Determine the [X, Y] coordinate at the center of the cell enclosing the given text.  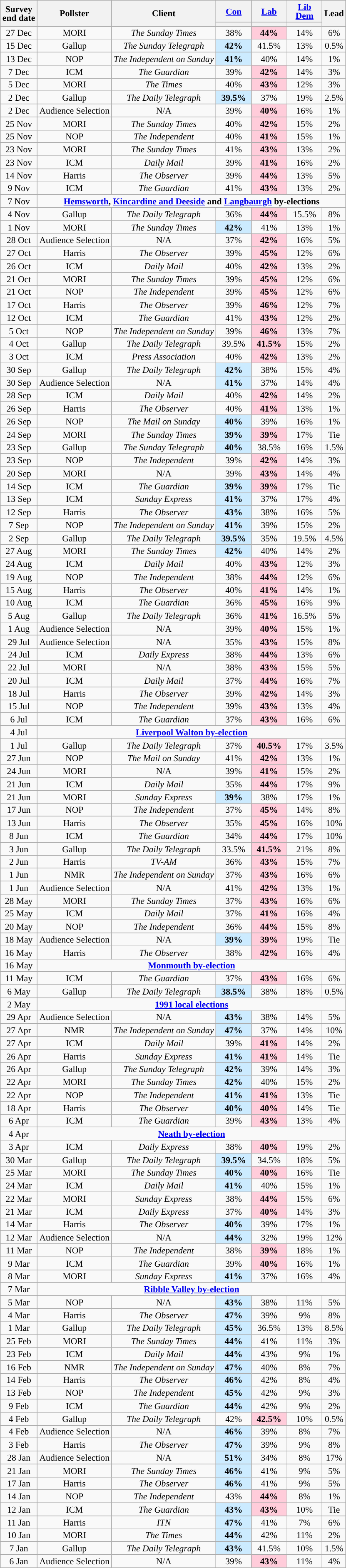
12 Oct [19, 318]
Surveyend date [19, 13]
34.5% [269, 1159]
Lead [334, 13]
28 Jan [19, 1457]
14 Mar [19, 1224]
Lab [269, 11]
4 Mar [19, 1315]
27 Jun [19, 758]
6 Apr [19, 1121]
21 Mar [19, 1212]
1991 local elections [192, 1005]
11 May [19, 979]
11 Jan [19, 1522]
Pollster [74, 13]
9 Mar [19, 1263]
14 Sep [19, 486]
9 Feb [19, 1406]
30 Mar [19, 1159]
4.5% [334, 538]
9 Nov [19, 188]
24 Aug [19, 564]
24 Jul [19, 654]
Neath by-election [192, 1134]
11 Mar [19, 1250]
14 Feb [19, 1380]
Liverpool Walton by-election [192, 732]
6 Jul [19, 719]
7 Jan [19, 1548]
7 Dec [19, 72]
24 Sep [19, 434]
3 Jun [19, 849]
6 May [19, 991]
29 Apr [19, 1017]
27 Dec [19, 32]
10 Aug [19, 603]
14 Jan [19, 1496]
2.5% [334, 97]
27 Oct [19, 253]
20 May [19, 926]
22 Jul [19, 667]
13 Jun [19, 823]
13 Dec [19, 59]
Lib Dem [305, 11]
17 Oct [19, 305]
28 Sep [19, 395]
27 Aug [19, 551]
12 Mar [19, 1238]
25 Mar [19, 1173]
18 Jul [19, 693]
25 Feb [19, 1341]
2 Jun [19, 861]
42.5% [269, 1419]
21 Jan [19, 1471]
3 Oct [19, 357]
26 Oct [19, 266]
7 Sep [19, 525]
5 Oct [19, 330]
4 Jul [19, 732]
20 Sep [19, 474]
18 May [19, 940]
Ribble Valley by-election [192, 1289]
12 Jan [19, 1510]
ITN [164, 1522]
15 Jul [19, 707]
19 Aug [19, 577]
29 Jul [19, 642]
21% [305, 849]
4 Apr [19, 1134]
3.5% [334, 745]
15.5% [305, 214]
TV-AM [164, 861]
24 Jun [19, 772]
12 Sep [19, 512]
4 Oct [19, 344]
14 Nov [19, 176]
22 Mar [19, 1198]
1 Mar [19, 1328]
28 Oct [19, 240]
Monmouth by-election [192, 965]
2 May [19, 1005]
3 Apr [19, 1147]
16.5% [305, 616]
7 Nov [19, 201]
1 Jul [19, 745]
3 Feb [19, 1445]
6 Jan [19, 1561]
13 Sep [19, 499]
Con [234, 11]
Client [164, 13]
17 Jun [19, 810]
15 Aug [19, 590]
32% [269, 1238]
8 Mar [19, 1276]
5 Dec [19, 85]
15 Dec [19, 46]
4 Nov [19, 214]
23 Feb [19, 1354]
5 Mar [19, 1303]
25 May [19, 914]
1 Nov [19, 227]
17 Jan [19, 1483]
Press Association [164, 357]
8.5% [334, 1328]
Hemsworth, Kincardine and Deeside and Langbaurgh by-elections [192, 201]
10 Jan [19, 1536]
51% [234, 1457]
5 Aug [19, 616]
33.5% [234, 849]
24 Mar [19, 1186]
16 Feb [19, 1367]
36.5% [269, 1328]
1 Aug [19, 628]
19.5% [305, 538]
7 Mar [19, 1289]
40.5% [269, 745]
8 Jun [19, 836]
2 Sep [19, 538]
20 Jul [19, 681]
18 Apr [19, 1108]
13 Feb [19, 1393]
28 May [19, 901]
